Return (X, Y) of the center of cell containing provided text 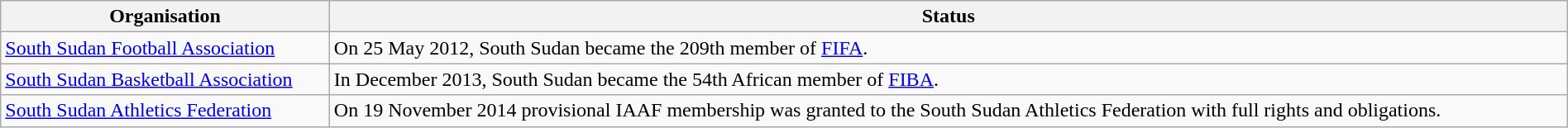
Status (948, 17)
South Sudan Basketball Association (165, 79)
South Sudan Athletics Federation (165, 111)
South Sudan Football Association (165, 48)
On 25 May 2012, South Sudan became the 209th member of FIFA. (948, 48)
In December 2013, South Sudan became the 54th African member of FIBA. (948, 79)
On 19 November 2014 provisional IAAF membership was granted to the South Sudan Athletics Federation with full rights and obligations. (948, 111)
Organisation (165, 17)
